Find where the given text appears and provide that cell's center as [x, y] coordinate. 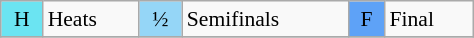
½ [160, 19]
Final [430, 19]
Heats [91, 19]
Semifinals [266, 19]
H [22, 19]
F [366, 19]
